Search for the cell housing the specified text and yield its [x, y] center coordinate. 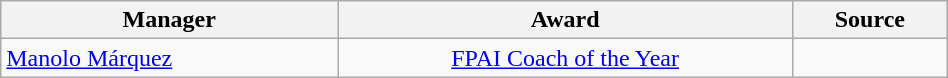
Award [566, 20]
FPAI Coach of the Year [566, 58]
Manolo Márquez [170, 58]
Manager [170, 20]
Source [870, 20]
